Find where the given text appears and provide that cell's center as (X, Y) coordinate. 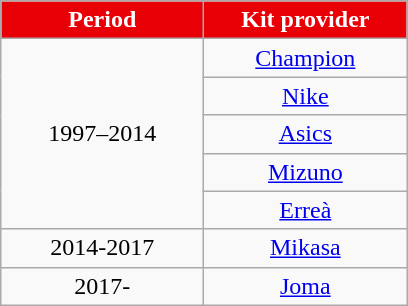
Kit provider (306, 20)
Nike (306, 96)
1997–2014 (102, 134)
Asics (306, 134)
2014-2017 (102, 248)
Erreà (306, 210)
2017- (102, 286)
Joma (306, 286)
Mizuno (306, 172)
Period (102, 20)
Champion (306, 58)
Mikasa (306, 248)
